Find where the given text appears and provide that cell's center as (x, y) coordinate. 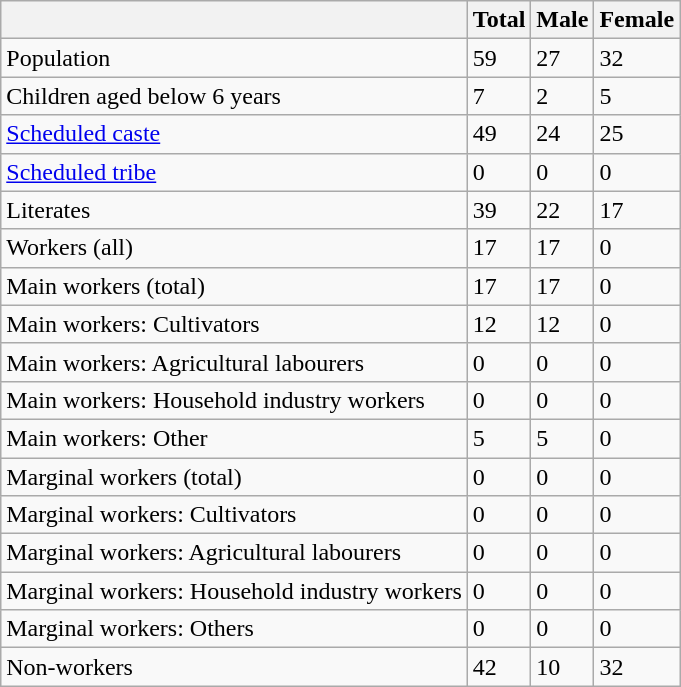
Female (637, 20)
Marginal workers: Cultivators (234, 515)
Workers (all) (234, 248)
Scheduled caste (234, 134)
10 (562, 667)
22 (562, 210)
Population (234, 58)
25 (637, 134)
Main workers: Cultivators (234, 324)
Marginal workers: Others (234, 629)
7 (499, 96)
Male (562, 20)
Scheduled tribe (234, 172)
Main workers: Household industry workers (234, 400)
24 (562, 134)
49 (499, 134)
27 (562, 58)
Total (499, 20)
Children aged below 6 years (234, 96)
Main workers (total) (234, 286)
Marginal workers: Household industry workers (234, 591)
Non-workers (234, 667)
Marginal workers (total) (234, 477)
Main workers: Other (234, 438)
39 (499, 210)
Main workers: Agricultural labourers (234, 362)
42 (499, 667)
2 (562, 96)
Literates (234, 210)
59 (499, 58)
Marginal workers: Agricultural labourers (234, 553)
